Return the [x, y] coordinate for the center point of the cell that contains the specified text.  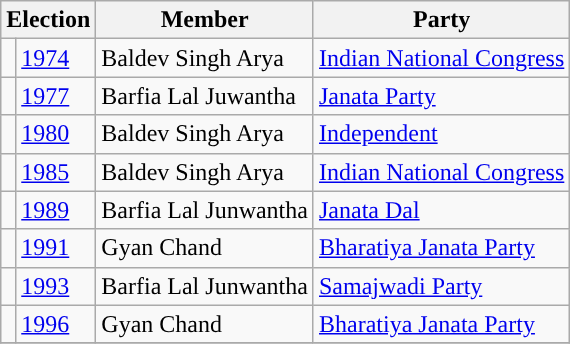
Barfia Lal Juwantha [205, 96]
1974 [56, 58]
1980 [56, 134]
Election [48, 20]
Independent [441, 134]
1991 [56, 248]
Janata Dal [441, 210]
Samajwadi Party [441, 286]
Janata Party [441, 96]
Party [441, 20]
1996 [56, 324]
1985 [56, 172]
Member [205, 20]
1989 [56, 210]
1993 [56, 286]
1977 [56, 96]
